For the text-containing cell, return its midpoint in [X, Y] coordinate format. 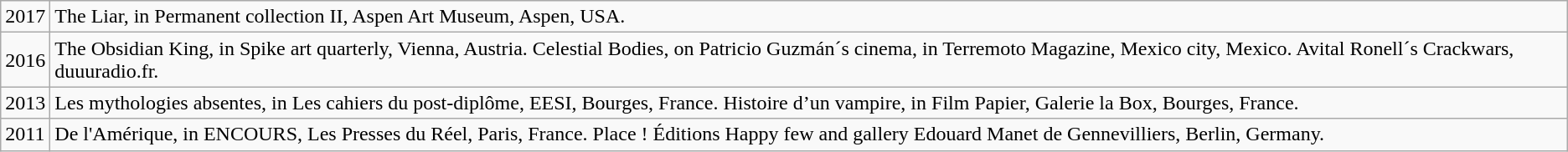
2011 [25, 134]
2016 [25, 60]
2013 [25, 103]
2017 [25, 17]
The Liar, in Permanent collection II, Aspen Art Museum, Aspen, USA. [809, 17]
